For the text-containing cell, return its midpoint in (X, Y) coordinate format. 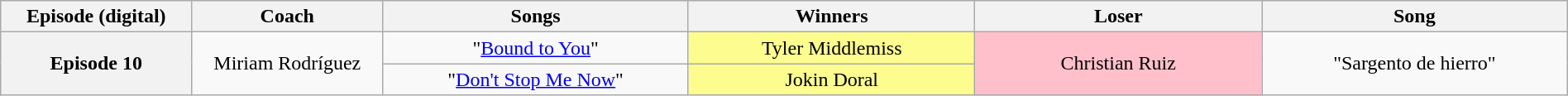
Coach (288, 17)
Jokin Doral (832, 79)
Song (1415, 17)
Winners (832, 17)
Episode (digital) (96, 17)
Christian Ruiz (1118, 64)
"Bound to You" (536, 48)
Tyler Middlemiss (832, 48)
"Don't Stop Me Now" (536, 79)
Loser (1118, 17)
Miriam Rodríguez (288, 64)
Episode 10 (96, 64)
"Sargento de hierro" (1415, 64)
Songs (536, 17)
